Pinpoint the cell where the given text exists, returning its [x, y] midpoint coordinate. 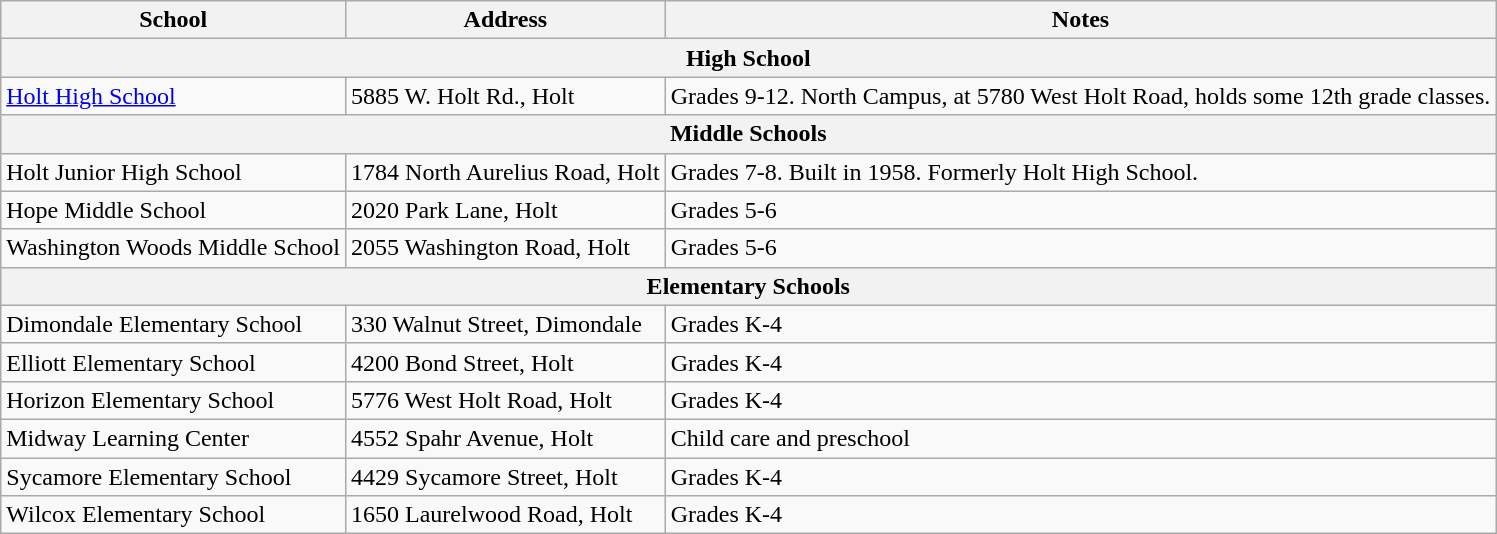
Grades 9-12. North Campus, at 5780 West Holt Road, holds some 12th grade classes. [1080, 96]
5776 West Holt Road, Holt [506, 400]
Address [506, 20]
Notes [1080, 20]
Child care and preschool [1080, 438]
Middle Schools [748, 134]
Wilcox Elementary School [174, 515]
School [174, 20]
Sycamore Elementary School [174, 477]
Dimondale Elementary School [174, 324]
Horizon Elementary School [174, 400]
330 Walnut Street, Dimondale [506, 324]
4552 Spahr Avenue, Holt [506, 438]
Hope Middle School [174, 210]
Washington Woods Middle School [174, 248]
1784 North Aurelius Road, Holt [506, 172]
Grades 7-8. Built in 1958. Formerly Holt High School. [1080, 172]
Elementary Schools [748, 286]
Holt Junior High School [174, 172]
Midway Learning Center [174, 438]
4429 Sycamore Street, Holt [506, 477]
Holt High School [174, 96]
2020 Park Lane, Holt [506, 210]
Elliott Elementary School [174, 362]
4200 Bond Street, Holt [506, 362]
2055 Washington Road, Holt [506, 248]
5885 W. Holt Rd., Holt [506, 96]
High School [748, 58]
1650 Laurelwood Road, Holt [506, 515]
